Determine the (x, y) coordinate at the center of the cell enclosing the given text.  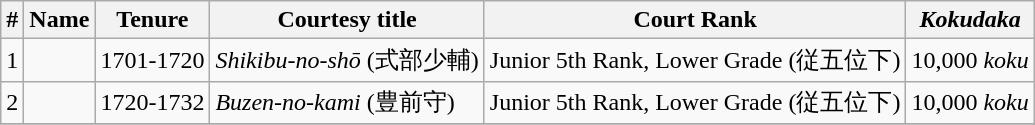
1 (12, 60)
Shikibu-no-shō (式部少輔) (347, 60)
2 (12, 102)
Name (60, 20)
1720-1732 (152, 102)
Court Rank (695, 20)
Courtesy title (347, 20)
Kokudaka (970, 20)
Buzen-no-kami (豊前守) (347, 102)
Tenure (152, 20)
1701-1720 (152, 60)
# (12, 20)
